Extract the (x, y) coordinate from the center of the cell holding the provided text.  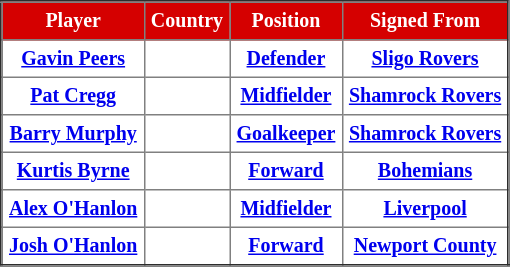
Kurtis Byrne (74, 171)
Barry Murphy (74, 134)
Alex O'Hanlon (74, 209)
Position (286, 21)
Player (74, 21)
Country (187, 21)
Josh O'Hanlon (74, 246)
Liverpool (426, 209)
Pat Cregg (74, 96)
Gavin Peers (74, 59)
Goalkeeper (286, 134)
Signed From (426, 21)
Bohemians (426, 171)
Sligo Rovers (426, 59)
Defender (286, 59)
Newport County (426, 246)
